Find where the given text appears and provide that cell's center as (x, y) coordinate. 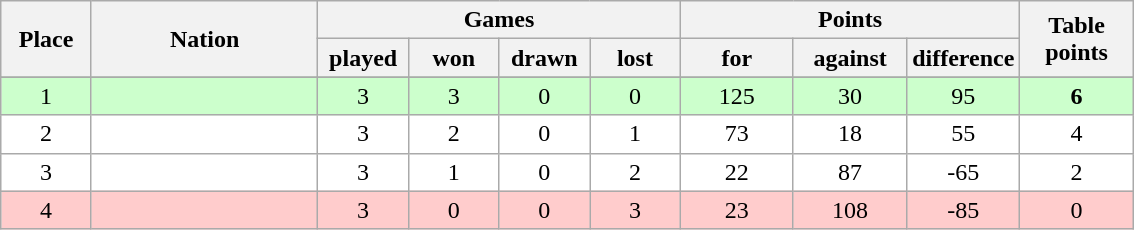
Place (46, 39)
125 (736, 96)
55 (964, 134)
against (850, 58)
87 (850, 172)
played (364, 58)
108 (850, 210)
95 (964, 96)
Tablepoints (1076, 39)
22 (736, 172)
lost (636, 58)
for (736, 58)
drawn (544, 58)
Nation (204, 39)
6 (1076, 96)
difference (964, 58)
30 (850, 96)
Points (850, 20)
23 (736, 210)
73 (736, 134)
-65 (964, 172)
won (454, 58)
Games (499, 20)
18 (850, 134)
-85 (964, 210)
